For the text-containing cell, return its midpoint in (X, Y) coordinate format. 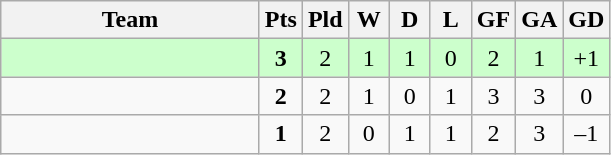
GD (586, 20)
–1 (586, 134)
Pld (325, 20)
+1 (586, 58)
GF (493, 20)
GA (540, 20)
Pts (280, 20)
D (410, 20)
W (368, 20)
Team (130, 20)
L (450, 20)
